Return [X, Y] of the center of cell containing provided text 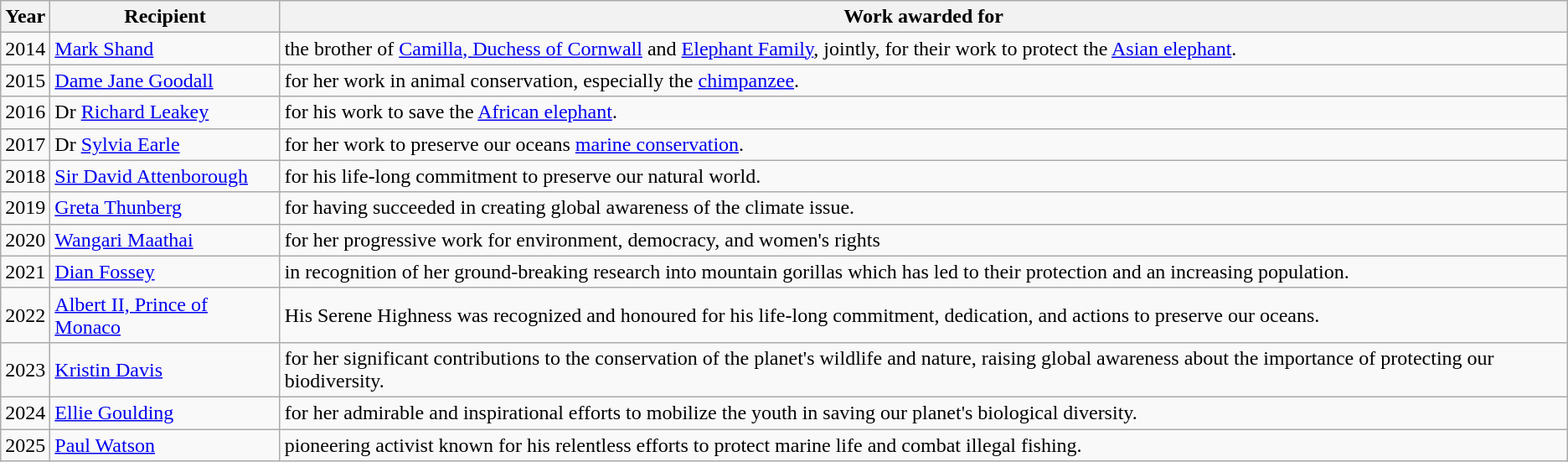
2025 [25, 445]
the brother of Camilla, Duchess of Cornwall and Elephant Family, jointly, for their work to protect the Asian elephant. [923, 49]
Dame Jane Goodall [165, 80]
Greta Thunberg [165, 208]
for her work in animal conservation, especially the chimpanzee. [923, 80]
in recognition of her ground-breaking research into mountain gorillas which has led to their protection and an increasing population. [923, 272]
2015 [25, 80]
for having succeeded in creating global awareness of the climate issue. [923, 208]
Dr Sylvia Earle [165, 144]
Albert II, Prince of Monaco [165, 315]
2022 [25, 315]
Year [25, 17]
His Serene Highness was recognized and honoured for his life-long commitment, dedication, and actions to preserve our oceans. [923, 315]
Dian Fossey [165, 272]
2017 [25, 144]
2018 [25, 176]
2016 [25, 112]
for her work to preserve our oceans marine conservation. [923, 144]
for his work to save the African elephant. [923, 112]
2020 [25, 240]
Wangari Maathai [165, 240]
Sir David Attenborough [165, 176]
2019 [25, 208]
for his life-long commitment to preserve our natural world. [923, 176]
Paul Watson [165, 445]
Ellie Goulding [165, 413]
Mark Shand [165, 49]
2023 [25, 369]
2021 [25, 272]
for her admirable and inspirational efforts to mobilize the youth in saving our planet's biological diversity. [923, 413]
Kristin Davis [165, 369]
Recipient [165, 17]
for her progressive work for environment, democracy, and women's rights [923, 240]
Work awarded for [923, 17]
Dr Richard Leakey [165, 112]
2024 [25, 413]
pioneering activist known for his relentless efforts to protect marine life and combat illegal fishing. [923, 445]
2014 [25, 49]
